Detect which cell encompasses the target text, then output its [x, y] center coordinate. 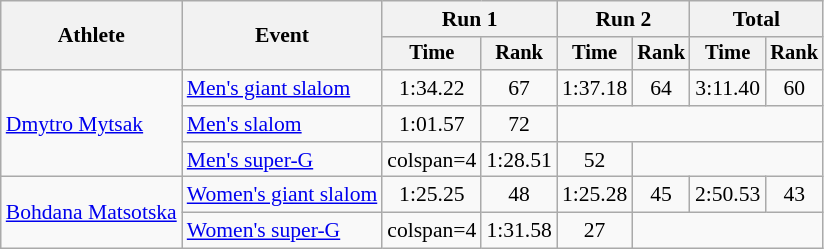
27 [594, 231]
2:50.53 [728, 195]
3:11.40 [728, 88]
Total [756, 19]
1:31.58 [518, 231]
Dmytro Mytsak [92, 124]
72 [518, 124]
1:37.18 [594, 88]
52 [594, 160]
1:34.22 [432, 88]
Men's giant slalom [282, 88]
Men's slalom [282, 124]
Men's super-G [282, 160]
1:25.28 [594, 195]
Bohdana Matsotska [92, 212]
64 [661, 88]
43 [794, 195]
Athlete [92, 36]
Women's giant slalom [282, 195]
Run 2 [624, 19]
48 [518, 195]
1:25.25 [432, 195]
Event [282, 36]
1:01.57 [432, 124]
45 [661, 195]
60 [794, 88]
Run 1 [470, 19]
Women's super-G [282, 231]
67 [518, 88]
1:28.51 [518, 160]
